Return (X, Y) of the center of cell containing provided text 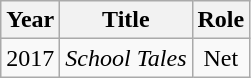
Title (126, 20)
Role (221, 20)
2017 (30, 58)
Year (30, 20)
Net (221, 58)
School Tales (126, 58)
